Extract the [X, Y] coordinate from the center of the cell holding the provided text.  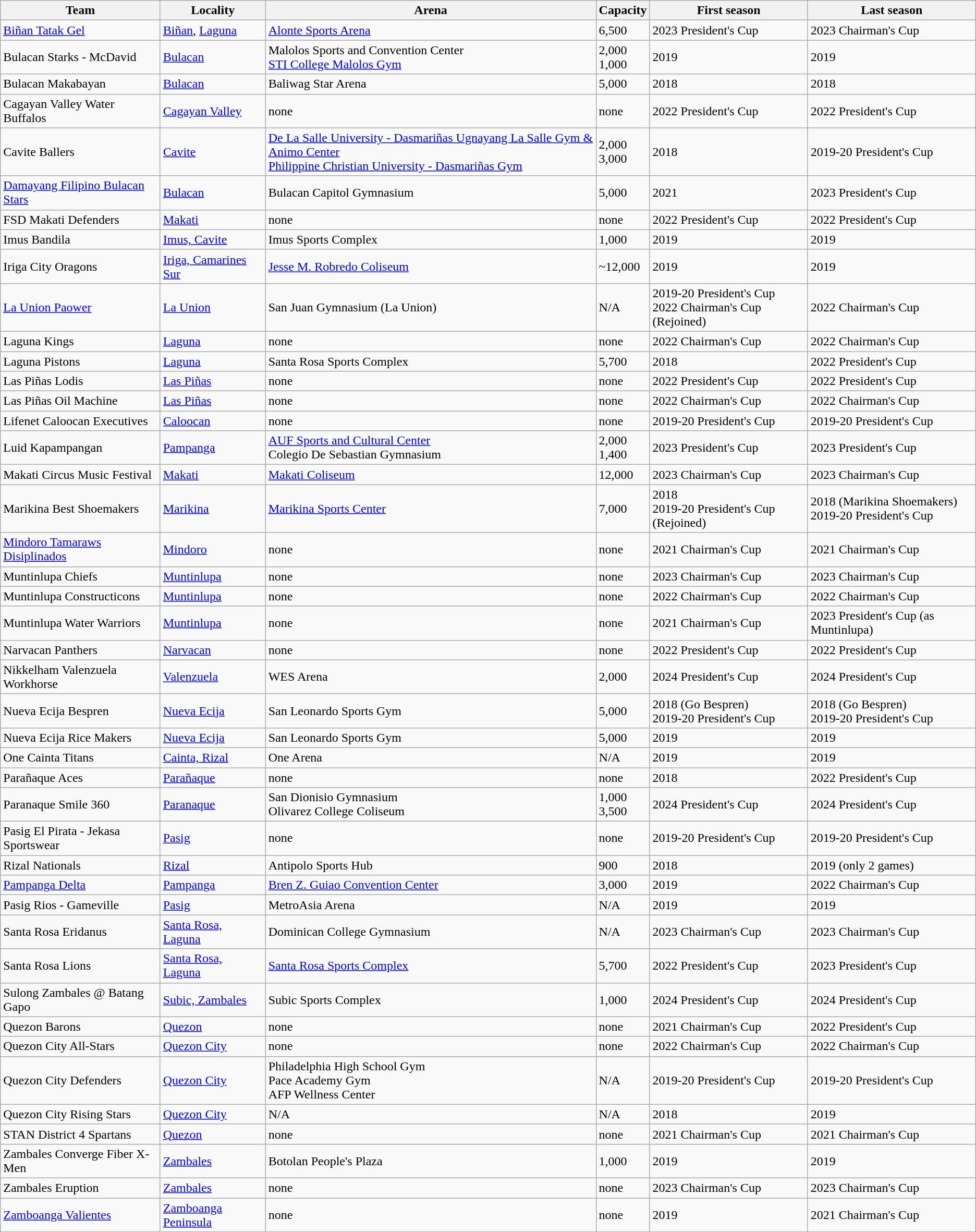
Mindoro [213, 550]
First season [729, 10]
Bulacan Capitol Gymnasium [431, 193]
2,0001,400 [623, 448]
Arena [431, 10]
12,000 [623, 475]
Quezon Barons [80, 1026]
Capacity [623, 10]
Pasig El Pirata - Jekasa Sportswear [80, 839]
Paranaque [213, 804]
Santa Rosa Lions [80, 966]
Biñan, Laguna [213, 30]
MetroAsia Arena [431, 905]
1,000 3,500 [623, 804]
Subic Sports Complex [431, 999]
Muntinlupa Chiefs [80, 576]
2018 2019-20 President's Cup (Rejoined) [729, 509]
Las Piñas Lodis [80, 381]
Rizal Nationals [80, 865]
Quezon City All-Stars [80, 1046]
Imus Bandila [80, 239]
Quezon City Rising Stars [80, 1114]
Cagayan Valley Water Buffalos [80, 111]
Baliwag Star Arena [431, 84]
Muntinlupa Constructicons [80, 596]
Zambales Converge Fiber X-Men [80, 1161]
~12,000 [623, 266]
Malolos Sports and Convention Center STI College Malolos Gym [431, 57]
Iriga, Camarines Sur [213, 266]
900 [623, 865]
AUF Sports and Cultural Center Colegio De Sebastian Gymnasium [431, 448]
Parañaque [213, 778]
Alonte Sports Arena [431, 30]
Las Piñas Oil Machine [80, 401]
Marikina Sports Center [431, 509]
Zambales Eruption [80, 1188]
3,000 [623, 885]
Sulong Zambales @ Batang Gapo [80, 999]
6,500 [623, 30]
Damayang Filipino Bulacan Stars [80, 193]
Antipolo Sports Hub [431, 865]
Cagayan Valley [213, 111]
FSD Makati Defenders [80, 220]
2,000 [623, 677]
STAN District 4 Spartans [80, 1134]
Dominican College Gymnasium [431, 932]
2,0003,000 [623, 152]
Caloocan [213, 421]
Laguna Pistons [80, 361]
Bren Z. Guiao Convention Center [431, 885]
Zamboanga Valientes [80, 1214]
Bulacan Makabayan [80, 84]
2019 (only 2 games) [892, 865]
Rizal [213, 865]
Botolan People's Plaza [431, 1161]
Marikina [213, 509]
2021 [729, 193]
Bulacan Starks - McDavid [80, 57]
Laguna Kings [80, 341]
Pasig Rios - Gameville [80, 905]
La Union Paower [80, 307]
Santa Rosa Eridanus [80, 932]
2019-20 President's Cup 2022 Chairman's Cup (Rejoined) [729, 307]
Subic, Zambales [213, 999]
Marikina Best Shoemakers [80, 509]
Muntinlupa Water Warriors [80, 623]
Last season [892, 10]
Nikkelham Valenzuela Workhorse [80, 677]
Philadelphia High School Gym Pace Academy Gym AFP Wellness Center [431, 1080]
Locality [213, 10]
Imus Sports Complex [431, 239]
Nueva Ecija Bespren [80, 710]
Biñan Tatak Gel [80, 30]
Pampanga Delta [80, 885]
Makati Circus Music Festival [80, 475]
Iriga City Oragons [80, 266]
Luid Kapampangan [80, 448]
Makati Coliseum [431, 475]
2,0001,000 [623, 57]
Lifenet Caloocan Executives [80, 421]
De La Salle University - Dasmariñas Ugnayang La Salle Gym & Animo CenterPhilippine Christian University - Dasmariñas Gym [431, 152]
Narvacan [213, 650]
Valenzuela [213, 677]
Paranaque Smile 360 [80, 804]
Cavite Ballers [80, 152]
Narvacan Panthers [80, 650]
2023 President's Cup (as Muntinlupa) [892, 623]
San Juan Gymnasium (La Union) [431, 307]
Mindoro Tamaraws Disiplinados [80, 550]
One Cainta Titans [80, 757]
Team [80, 10]
Imus, Cavite [213, 239]
Quezon City Defenders [80, 1080]
7,000 [623, 509]
San Dionisio GymnasiumOlivarez College Coliseum [431, 804]
One Arena [431, 757]
Parañaque Aces [80, 778]
Cavite [213, 152]
Zamboanga Peninsula [213, 1214]
WES Arena [431, 677]
La Union [213, 307]
Cainta, Rizal [213, 757]
Jesse M. Robredo Coliseum [431, 266]
Nueva Ecija Rice Makers [80, 738]
2018 (Marikina Shoemakers) 2019-20 President's Cup [892, 509]
